Scan for the cell matching the given text and deliver its [x, y] coordinate at center. 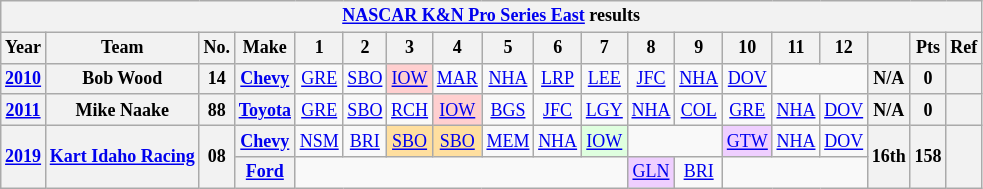
Mike Naake [122, 110]
NASCAR K&N Pro Series East results [492, 16]
Kart Idaho Racing [122, 156]
7 [604, 48]
Team [122, 48]
MAR [457, 78]
No. [216, 48]
Ref [964, 48]
5 [508, 48]
88 [216, 110]
3 [410, 48]
BGS [508, 110]
12 [844, 48]
Pts [928, 48]
4 [457, 48]
GTW [747, 140]
16th [888, 156]
10 [747, 48]
2011 [24, 110]
Ford [264, 172]
158 [928, 156]
11 [796, 48]
Toyota [264, 110]
14 [216, 78]
08 [216, 156]
9 [699, 48]
MEM [508, 140]
1 [319, 48]
2010 [24, 78]
LGY [604, 110]
Bob Wood [122, 78]
2 [365, 48]
GLN [651, 172]
LRP [558, 78]
8 [651, 48]
Year [24, 48]
Make [264, 48]
NSM [319, 140]
COL [699, 110]
LEE [604, 78]
RCH [410, 110]
6 [558, 48]
2019 [24, 156]
